Extract the (x, y) coordinate from the center of the cell holding the provided text.  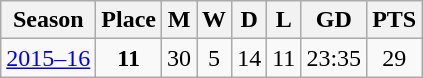
29 (394, 58)
M (180, 20)
5 (214, 58)
23:35 (334, 58)
PTS (394, 20)
2015–16 (48, 58)
D (250, 20)
Season (48, 20)
30 (180, 58)
GD (334, 20)
Place (129, 20)
W (214, 20)
14 (250, 58)
L (284, 20)
